Determine the [X, Y] coordinate at the center of the cell enclosing the given text.  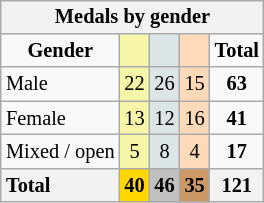
35 [195, 185]
Medals by gender [132, 17]
16 [195, 118]
46 [165, 185]
121 [237, 185]
40 [134, 185]
5 [134, 152]
12 [165, 118]
13 [134, 118]
15 [195, 84]
17 [237, 152]
22 [134, 84]
26 [165, 84]
Gender [60, 51]
8 [165, 152]
41 [237, 118]
Female [60, 118]
4 [195, 152]
Male [60, 84]
63 [237, 84]
Mixed / open [60, 152]
